Pinpoint the cell where the given text exists, returning its (X, Y) midpoint coordinate. 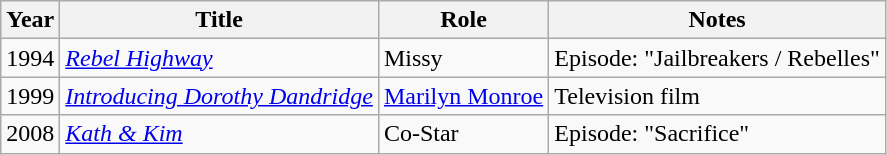
Television film (718, 96)
Year (30, 20)
Notes (718, 20)
1999 (30, 96)
Co-Star (463, 134)
Episode: "Jailbreakers / Rebelles" (718, 58)
Episode: "Sacrifice" (718, 134)
Marilyn Monroe (463, 96)
Missy (463, 58)
Role (463, 20)
Title (220, 20)
Kath & Kim (220, 134)
Introducing Dorothy Dandridge (220, 96)
2008 (30, 134)
Rebel Highway (220, 58)
1994 (30, 58)
